Scan for the cell matching the given text and deliver its [X, Y] coordinate at center. 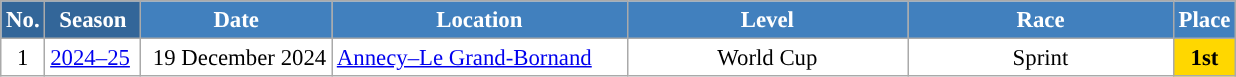
World Cup [768, 58]
2024–25 [93, 58]
Date [236, 20]
Sprint [1041, 58]
Location [480, 20]
Race [1041, 20]
Place [1204, 20]
19 December 2024 [236, 58]
1st [1204, 58]
No. [23, 20]
Level [768, 20]
Season [93, 20]
1 [23, 58]
Annecy–Le Grand-Bornand [480, 58]
